From the cell containing the given text, extract its center point as [X, Y] coordinate. 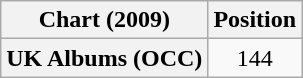
UK Albums (OCC) [104, 58]
Chart (2009) [104, 20]
144 [255, 58]
Position [255, 20]
